Extract the [x, y] coordinate from the center of the cell holding the provided text.  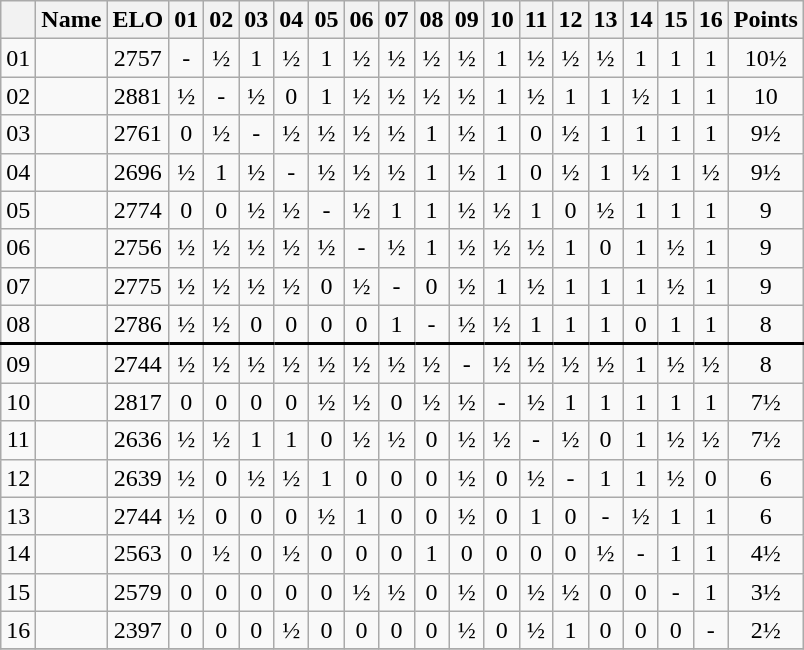
4½ [766, 554]
2761 [138, 134]
2½ [766, 630]
2397 [138, 630]
2757 [138, 58]
Points [766, 20]
2756 [138, 248]
2696 [138, 172]
2636 [138, 440]
2881 [138, 96]
ELO [138, 20]
2775 [138, 286]
10½ [766, 58]
2774 [138, 210]
3½ [766, 592]
2786 [138, 324]
2817 [138, 402]
2563 [138, 554]
2579 [138, 592]
Name [72, 20]
2639 [138, 478]
